Output the [x, y] coordinate of the center of the cell containing the given text.  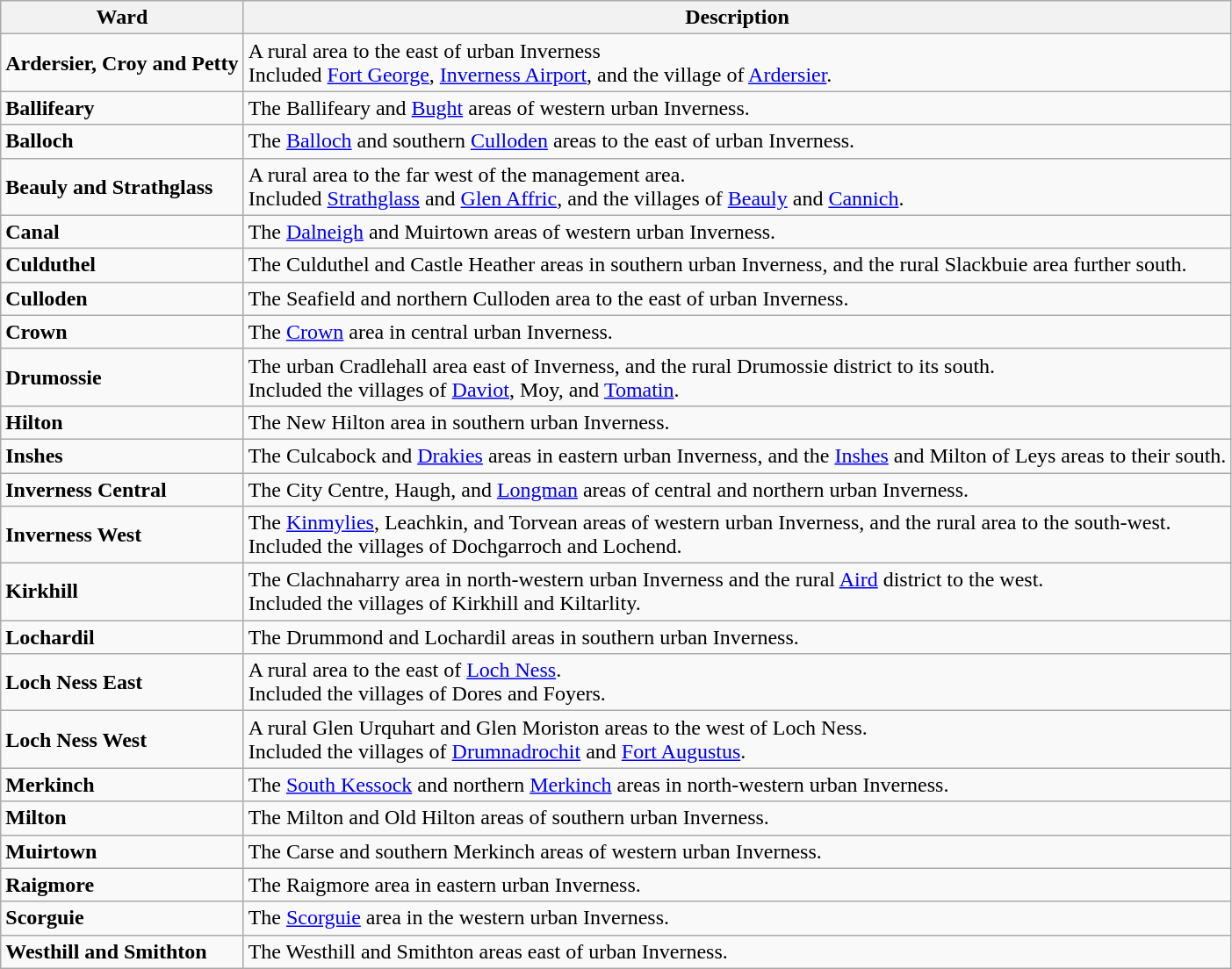
The Ballifeary and Bught areas of western urban Inverness. [738, 108]
The Milton and Old Hilton areas of southern urban Inverness. [738, 818]
The New Hilton area in southern urban Inverness. [738, 422]
The South Kessock and northern Merkinch areas in north-western urban Inverness. [738, 785]
The Seafield and northern Culloden area to the east of urban Inverness. [738, 298]
Inverness West [122, 535]
Description [738, 18]
Raigmore [122, 885]
A rural area to the far west of the management area. Included Strathglass and Glen Affric, and the villages of Beauly and Cannich. [738, 186]
The Drummond and Lochardil areas in southern urban Inverness. [738, 637]
Loch Ness West [122, 739]
Ardersier, Croy and Petty [122, 63]
Balloch [122, 141]
The urban Cradlehall area east of Inverness, and the rural Drumossie district to its south. Included the villages of Daviot, Moy, and Tomatin. [738, 377]
Ward [122, 18]
Culduthel [122, 265]
The Raigmore area in eastern urban Inverness. [738, 885]
Merkinch [122, 785]
Ballifeary [122, 108]
Inshes [122, 456]
Lochardil [122, 637]
The Carse and southern Merkinch areas of western urban Inverness. [738, 851]
Kirkhill [122, 592]
Beauly and Strathglass [122, 186]
The Crown area in central urban Inverness. [738, 332]
The City Centre, Haugh, and Longman areas of central and northern urban Inverness. [738, 489]
Inverness Central [122, 489]
Loch Ness East [122, 683]
The Culcabock and Drakies areas in eastern urban Inverness, and the Inshes and Milton of Leys areas to their south. [738, 456]
Hilton [122, 422]
The Scorguie area in the western urban Inverness. [738, 918]
The Westhill and Smithton areas east of urban Inverness. [738, 951]
Muirtown [122, 851]
Culloden [122, 298]
Canal [122, 232]
A rural Glen Urquhart and Glen Moriston areas to the west of Loch Ness. Included the villages of Drumnadrochit and Fort Augustus. [738, 739]
Scorguie [122, 918]
Westhill and Smithton [122, 951]
Crown [122, 332]
The Culduthel and Castle Heather areas in southern urban Inverness, and the rural Slackbuie area further south. [738, 265]
The Clachnaharry area in north-western urban Inverness and the rural Aird district to the west. Included the villages of Kirkhill and Kiltarlity. [738, 592]
Milton [122, 818]
A rural area to the east of Loch Ness. Included the villages of Dores and Foyers. [738, 683]
The Balloch and southern Culloden areas to the east of urban Inverness. [738, 141]
Drumossie [122, 377]
A rural area to the east of urban Inverness Included Fort George, Inverness Airport, and the village of Ardersier. [738, 63]
The Dalneigh and Muirtown areas of western urban Inverness. [738, 232]
